Extract the (X, Y) coordinate from the center of the cell holding the provided text.  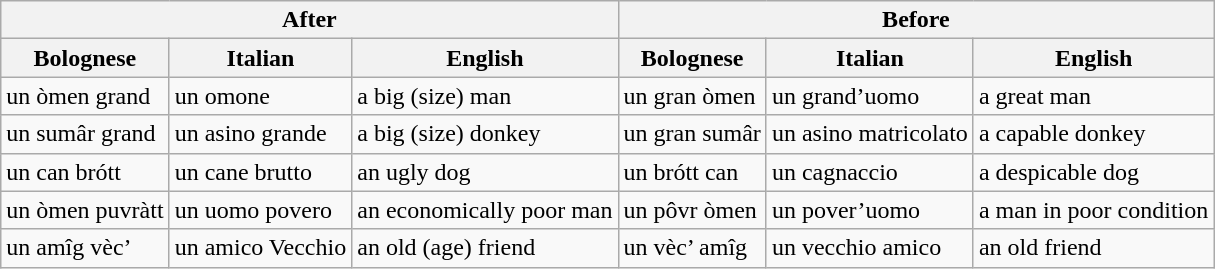
un pôvr òmen (692, 210)
un can brótt (85, 172)
un vèc’ amîg (692, 248)
un cagnaccio (870, 172)
un cane brutto (260, 172)
un brótt can (692, 172)
un omone (260, 96)
un uomo povero (260, 210)
a despicable dog (1093, 172)
un pover’uomo (870, 210)
a capable donkey (1093, 134)
un asino grande (260, 134)
an economically poor man (485, 210)
a man in poor condition (1093, 210)
a big (size) donkey (485, 134)
un amîg vèc’ (85, 248)
un amico Vecchio (260, 248)
un asino matricolato (870, 134)
un grand’uomo (870, 96)
un gran òmen (692, 96)
un sumâr grand (85, 134)
un òmen grand (85, 96)
an ugly dog (485, 172)
a great man (1093, 96)
After (310, 20)
un vecchio amico (870, 248)
an old (age) friend (485, 248)
an old friend (1093, 248)
a big (size) man (485, 96)
un gran sumâr (692, 134)
un òmen puvràtt (85, 210)
Before (916, 20)
